Determine the (X, Y) coordinate at the center of the cell enclosing the given text.  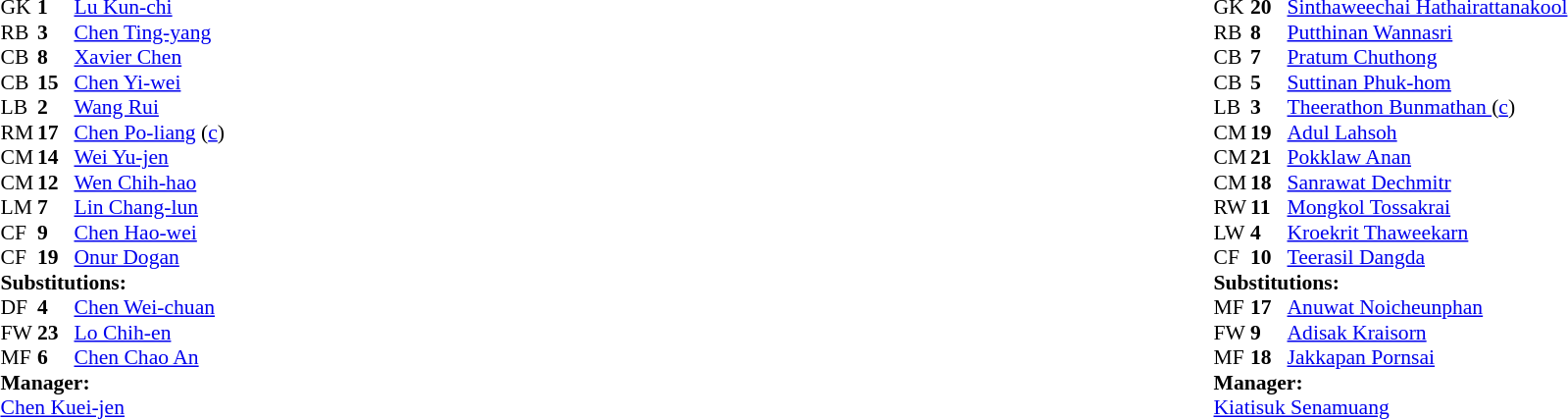
RM (19, 132)
Wei Yu-jen (149, 158)
23 (56, 333)
Lin Chang-lun (149, 207)
11 (1269, 207)
Sanrawat Dechmitr (1428, 183)
Chen Wei-chuan (149, 307)
Anuwat Noicheunphan (1428, 307)
Kroekrit Thaweekarn (1428, 233)
10 (1269, 258)
Mongkol Tossakrai (1428, 207)
Onur Dogan (149, 258)
RW (1233, 207)
6 (56, 358)
Chen Chao An (149, 358)
14 (56, 158)
Adul Lahsoh (1428, 132)
LM (19, 207)
Theerathon Bunmathan (c) (1428, 107)
Suttinan Phuk-hom (1428, 82)
Lo Chih-en (149, 333)
Wen Chih-hao (149, 183)
21 (1269, 158)
Chen Po-liang (c) (149, 132)
2 (56, 107)
Xavier Chen (149, 58)
Chen Ting-yang (149, 32)
15 (56, 82)
5 (1269, 82)
Chen Yi-wei (149, 82)
Teerasil Dangda (1428, 258)
Adisak Kraisorn (1428, 333)
DF (19, 307)
Pratum Chuthong (1428, 58)
Putthinan Wannasri (1428, 32)
Pokklaw Anan (1428, 158)
12 (56, 183)
Jakkapan Pornsai (1428, 358)
Chen Hao-wei (149, 233)
LW (1233, 233)
Wang Rui (149, 107)
